Locate the cell with the specified text and output its (x, y) center coordinate. 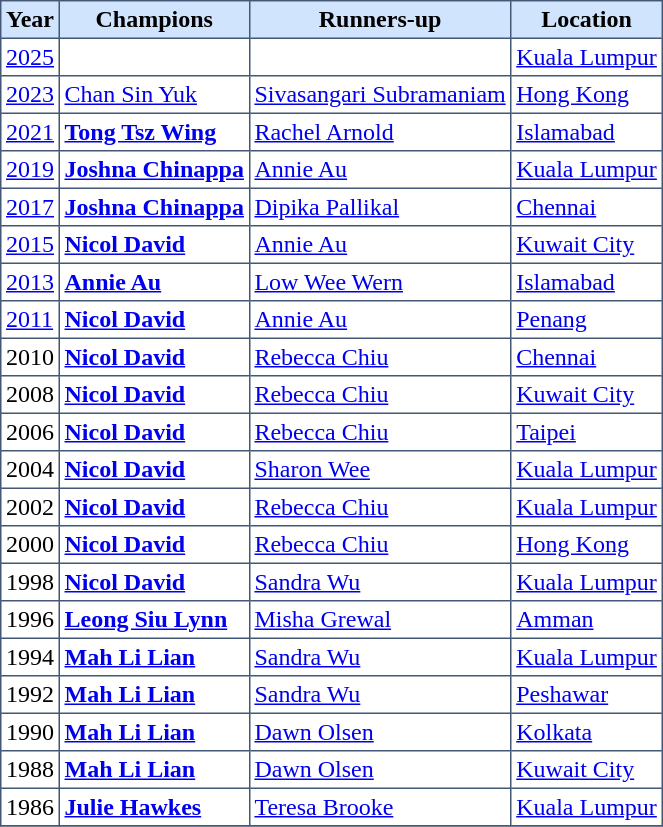
2013 (30, 282)
2010 (30, 357)
Chan Sin Yuk (154, 95)
Location (586, 20)
2015 (30, 245)
1998 (30, 582)
1990 (30, 732)
2000 (30, 545)
Julie Hawkes (154, 807)
2006 (30, 432)
2023 (30, 95)
2025 (30, 57)
Runners-up (380, 20)
Rachel Arnold (380, 132)
Sivasangari Subramaniam (380, 95)
Tong Tsz Wing (154, 132)
2021 (30, 132)
Low Wee Wern (380, 282)
1988 (30, 770)
Champions (154, 20)
2017 (30, 207)
Kolkata (586, 732)
2019 (30, 170)
2004 (30, 470)
1992 (30, 695)
2002 (30, 507)
Leong Siu Lynn (154, 620)
1986 (30, 807)
Peshawar (586, 695)
Taipei (586, 432)
Sharon Wee (380, 470)
Year (30, 20)
Misha Grewal (380, 620)
2008 (30, 395)
Amman (586, 620)
Penang (586, 320)
Dipika Pallikal (380, 207)
Teresa Brooke (380, 807)
1994 (30, 657)
2011 (30, 320)
1996 (30, 620)
